Identify which cell holds the provided text, then report its (X, Y) central coordinate. 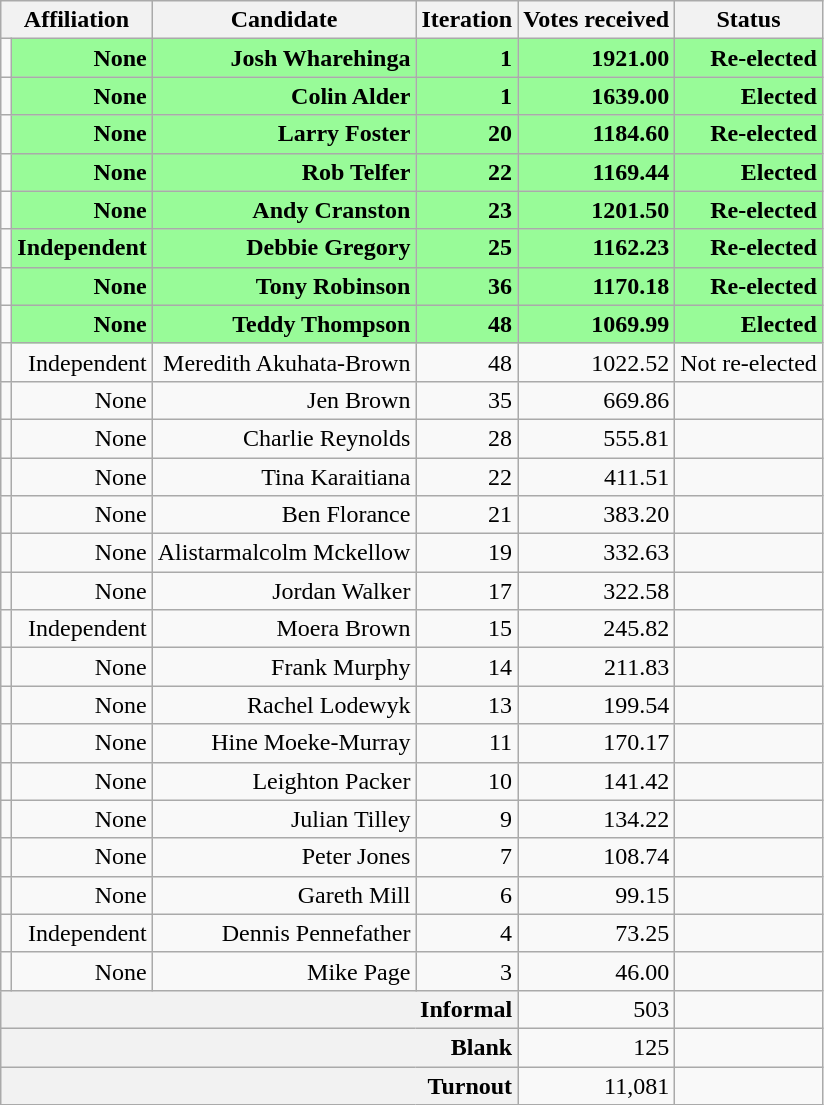
555.81 (596, 438)
9 (467, 819)
25 (467, 248)
7 (467, 857)
Affiliation (77, 20)
Debbie Gregory (284, 248)
35 (467, 400)
17 (467, 591)
21 (467, 515)
1184.60 (596, 134)
Colin Alder (284, 96)
13 (467, 705)
199.54 (596, 705)
Gareth Mill (284, 895)
Status (749, 20)
332.63 (596, 553)
4 (467, 933)
Meredith Akuhata-Brown (284, 362)
108.74 (596, 857)
Not re-elected (749, 362)
411.51 (596, 477)
Mike Page (284, 971)
Leighton Packer (284, 781)
1639.00 (596, 96)
1921.00 (596, 58)
Ben Florance (284, 515)
Josh Wharehinga (284, 58)
Andy Cranston (284, 210)
Charlie Reynolds (284, 438)
6 (467, 895)
11 (467, 743)
134.22 (596, 819)
Teddy Thompson (284, 324)
Informal (260, 1009)
669.86 (596, 400)
245.82 (596, 629)
Tina Karaitiana (284, 477)
Peter Jones (284, 857)
1170.18 (596, 286)
1201.50 (596, 210)
46.00 (596, 971)
141.42 (596, 781)
Rob Telfer (284, 172)
211.83 (596, 667)
Candidate (284, 20)
Jen Brown (284, 400)
322.58 (596, 591)
1069.99 (596, 324)
1169.44 (596, 172)
1162.23 (596, 248)
Jordan Walker (284, 591)
Iteration (467, 20)
99.15 (596, 895)
3 (467, 971)
Moera Brown (284, 629)
Julian Tilley (284, 819)
36 (467, 286)
Larry Foster (284, 134)
Hine Moeke-Murray (284, 743)
Alistarmalcolm Mckellow (284, 553)
Tony Robinson (284, 286)
Frank Murphy (284, 667)
Blank (260, 1047)
Rachel Lodewyk (284, 705)
Dennis Pennefather (284, 933)
Votes received (596, 20)
23 (467, 210)
10 (467, 781)
28 (467, 438)
170.17 (596, 743)
14 (467, 667)
11,081 (596, 1085)
503 (596, 1009)
73.25 (596, 933)
125 (596, 1047)
20 (467, 134)
1022.52 (596, 362)
19 (467, 553)
Turnout (260, 1085)
383.20 (596, 515)
15 (467, 629)
